Pinpoint the cell where the given text exists, returning its (X, Y) midpoint coordinate. 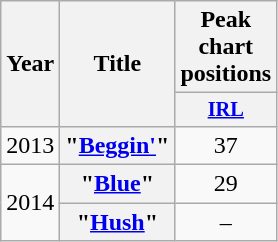
2014 (30, 203)
Year (30, 64)
37 (226, 145)
"Blue" (118, 184)
29 (226, 184)
"Hush" (118, 222)
Peak chart positions (226, 47)
– (226, 222)
IRL (226, 110)
2013 (30, 145)
"Beggin'" (118, 145)
Title (118, 64)
